Locate the cell with the specified text and output its [x, y] center coordinate. 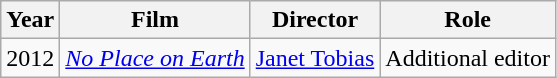
No Place on Earth [155, 58]
Director [315, 20]
Year [30, 20]
Additional editor [468, 58]
Film [155, 20]
Janet Tobias [315, 58]
Role [468, 20]
2012 [30, 58]
